For the text-containing cell, return its midpoint in (x, y) coordinate format. 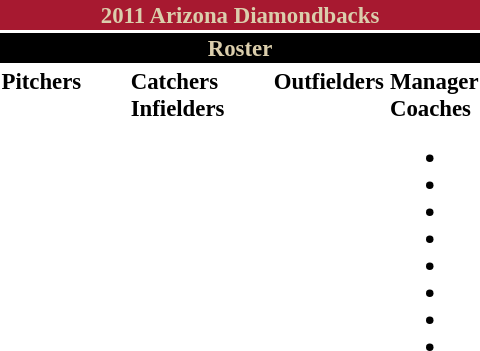
2011 Arizona Diamondbacks (240, 15)
Roster (240, 48)
